Search for the cell housing the specified text and yield its (X, Y) center coordinate. 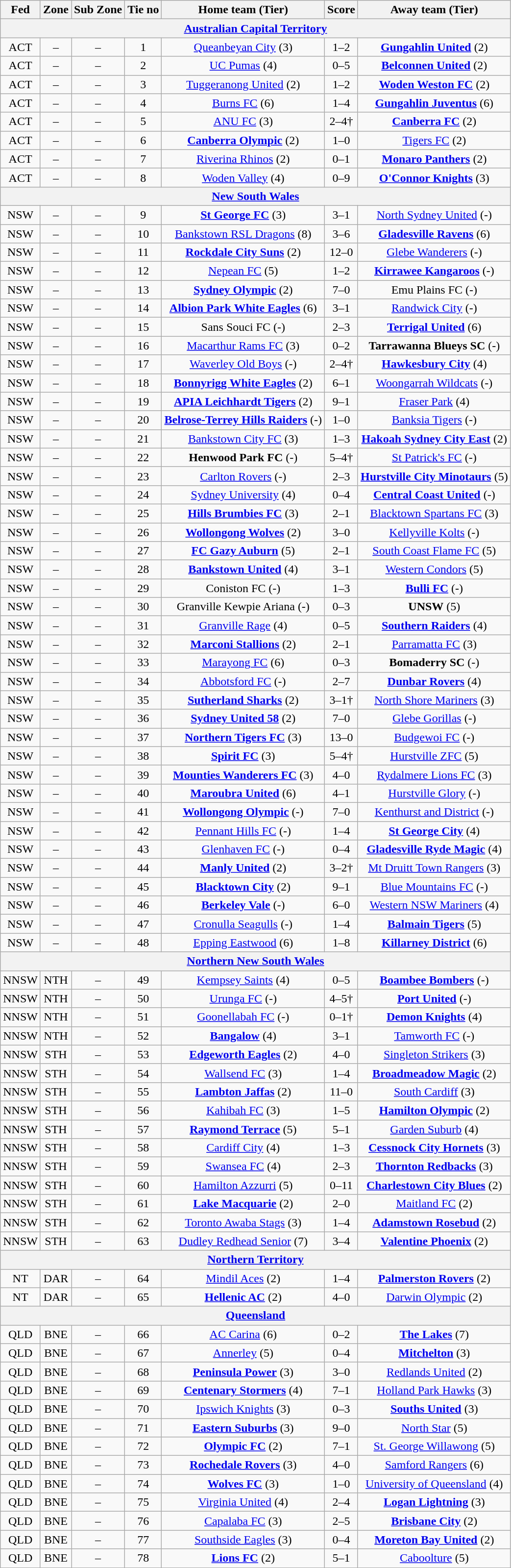
Henwood Park FC (-) (243, 457)
North Shore Mariners (3) (434, 700)
37 (143, 737)
Epping Eastwood (6) (243, 943)
0–1 (341, 159)
O'Connor Knights (3) (434, 177)
Gungahlin United (2) (434, 47)
Wolves FC (3) (243, 1484)
Garden Suburb (4) (434, 1129)
20 (143, 420)
9 (143, 215)
2 (143, 66)
2–0 (341, 1204)
53 (143, 1054)
Lambton Jaffas (2) (243, 1092)
15 (143, 327)
54 (143, 1073)
AC Carina (6) (243, 1334)
Eastern Suburbs (3) (243, 1428)
70 (143, 1409)
Sutherland Sharks (2) (243, 700)
Bankstown RSL Dragons (8) (243, 234)
60 (143, 1185)
Woden Weston FC (2) (434, 84)
74 (143, 1484)
18 (143, 383)
Mindil Aces (2) (243, 1278)
Central Coast United (-) (434, 495)
19 (143, 401)
Granville Kewpie Ariana (-) (243, 607)
66 (143, 1334)
Centenary Stormers (4) (243, 1390)
22 (143, 457)
Wollongong Olympic (-) (243, 812)
Berkeley Vale (-) (243, 905)
Northern Tigers FC (3) (243, 737)
Australian Capital Territory (256, 28)
Hamilton Olympic (2) (434, 1110)
Northern Territory (256, 1260)
St. George Willawong (5) (434, 1446)
1–5 (341, 1110)
Lions FC (2) (243, 1558)
69 (143, 1390)
35 (143, 700)
76 (143, 1521)
Blue Mountains FC (-) (434, 887)
Moreton Bay United (2) (434, 1540)
1–8 (341, 943)
Hamilton Azzurri (5) (243, 1185)
45 (143, 887)
0–1† (341, 1017)
51 (143, 1017)
St George FC (3) (243, 215)
Darwin Olympic (2) (434, 1297)
Tarrawanna Blueys SC (-) (434, 346)
Terrigal United (6) (434, 327)
Southern Raiders (4) (434, 625)
Hurstville Glory (-) (434, 793)
38 (143, 756)
1 (143, 47)
Ipswich Knights (3) (243, 1409)
Riverina Rhinos (2) (243, 159)
Western Condors (5) (434, 570)
0–11 (341, 1185)
Bangalow (4) (243, 1036)
Parramatta FC (3) (434, 644)
Sub Zone (98, 10)
Hellenic AC (2) (243, 1297)
APIA Leichhardt Tigers (2) (243, 401)
Blacktown Spartans FC (3) (434, 513)
Sans Souci FC (-) (243, 327)
17 (143, 364)
Kellyville Kolts (-) (434, 532)
Glenhaven FC (-) (243, 849)
Bomaderry SC (-) (434, 663)
55 (143, 1092)
49 (143, 980)
Sydney Olympic (2) (243, 290)
Kirrawee Kangaroos (-) (434, 271)
Canberra FC (2) (434, 122)
Hurstville City Minotaurs (5) (434, 476)
64 (143, 1278)
12–0 (341, 252)
44 (143, 868)
Tuggeranong United (2) (243, 84)
Macarthur Rams FC (3) (243, 346)
28 (143, 570)
Toronto Awaba Stags (3) (243, 1222)
Hawkesbury City (4) (434, 364)
6 (143, 140)
61 (143, 1204)
Raymond Terrace (5) (243, 1129)
2–4 (341, 1502)
Port United (-) (434, 998)
Killarney District (6) (434, 943)
73 (143, 1465)
Gladesville Ravens (6) (434, 234)
Rochedale Rovers (3) (243, 1465)
Mitchelton (3) (434, 1353)
2–7 (341, 681)
Capalaba FC (3) (243, 1521)
3–2† (341, 868)
7 (143, 159)
Cardiff City (4) (243, 1148)
36 (143, 719)
9–0 (341, 1428)
21 (143, 439)
39 (143, 774)
Olympic FC (2) (243, 1446)
Fed (21, 10)
St Patrick's FC (-) (434, 457)
Home team (Tier) (243, 10)
Northern New South Wales (256, 961)
34 (143, 681)
Spirit FC (3) (243, 756)
13–0 (341, 737)
Fraser Park (4) (434, 401)
3–4 (341, 1241)
3 (143, 84)
Coniston FC (-) (243, 588)
52 (143, 1036)
11 (143, 252)
Virginia United (4) (243, 1502)
32 (143, 644)
North Star (5) (434, 1428)
Waverley Old Boys (-) (243, 364)
Kempsey Saints (4) (243, 980)
65 (143, 1297)
Tamworth FC (-) (434, 1036)
12 (143, 271)
Caboolture (5) (434, 1558)
Souths United (3) (434, 1409)
Wallsend FC (3) (243, 1073)
Mounties Wanderers FC (3) (243, 774)
Western NSW Mariners (4) (434, 905)
Marayong FC (6) (243, 663)
South Coast Flame FC (5) (434, 551)
Kenthurst and District (-) (434, 812)
4–5† (341, 998)
Carlton Rovers (-) (243, 476)
UC Pumas (4) (243, 66)
14 (143, 308)
Rockdale City Suns (2) (243, 252)
5 (143, 122)
63 (143, 1241)
Sydney United 58 (2) (243, 719)
13 (143, 290)
25 (143, 513)
Adamstown Rosebud (2) (434, 1222)
Monaro Panthers (2) (434, 159)
Urunga FC (-) (243, 998)
University of Queensland (4) (434, 1484)
Charlestown City Blues (2) (434, 1185)
St George City (4) (434, 831)
Glebe Gorillas (-) (434, 719)
Granville Rage (4) (243, 625)
Albion Park White Eagles (6) (243, 308)
50 (143, 998)
Thornton Redbacks (3) (434, 1167)
Mt Druitt Town Rangers (3) (434, 868)
Tigers FC (2) (434, 140)
2–5 (341, 1521)
South Cardiff (3) (434, 1092)
41 (143, 812)
Woden Valley (4) (243, 177)
Cronulla Seagulls (-) (243, 924)
Maitland FC (2) (434, 1204)
Boambee Bombers (-) (434, 980)
Edgeworth Eagles (2) (243, 1054)
Score (341, 10)
The Lakes (7) (434, 1334)
40 (143, 793)
68 (143, 1371)
Burns FC (6) (243, 103)
Singleton Strikers (3) (434, 1054)
Banksia Tigers (-) (434, 420)
62 (143, 1222)
ANU FC (3) (243, 122)
FC Gazy Auburn (5) (243, 551)
Dudley Redhead Senior (7) (243, 1241)
Southside Eagles (3) (243, 1540)
77 (143, 1540)
Samford Rangers (6) (434, 1465)
Belrose-Terrey Hills Raiders (-) (243, 420)
57 (143, 1129)
Valentine Phoenix (2) (434, 1241)
6–1 (341, 383)
Wollongong Wolves (2) (243, 532)
24 (143, 495)
Annerley (5) (243, 1353)
Tie no (143, 10)
Bulli FC (-) (434, 588)
Canberra Olympic (2) (243, 140)
Gungahlin Juventus (6) (434, 103)
75 (143, 1502)
78 (143, 1558)
4 (143, 103)
30 (143, 607)
Brisbane City (2) (434, 1521)
Queanbeyan City (3) (243, 47)
Palmerston Rovers (2) (434, 1278)
Glebe Wanderers (-) (434, 252)
46 (143, 905)
Maroubra United (6) (243, 793)
Manly United (2) (243, 868)
Pennant Hills FC (-) (243, 831)
Bankstown United (4) (243, 570)
Goonellabah FC (-) (243, 1017)
31 (143, 625)
Holland Park Hawks (3) (434, 1390)
Demon Knights (4) (434, 1017)
Hills Brumbies FC (3) (243, 513)
3–1† (341, 700)
Redlands United (2) (434, 1371)
Gladesville Ryde Magic (4) (434, 849)
Randwick City (-) (434, 308)
Away team (Tier) (434, 10)
Broadmeadow Magic (2) (434, 1073)
8 (143, 177)
42 (143, 831)
Peninsula Power (3) (243, 1371)
Dunbar Rovers (4) (434, 681)
33 (143, 663)
Blacktown City (2) (243, 887)
Bonnyrigg White Eagles (2) (243, 383)
Bankstown City FC (3) (243, 439)
47 (143, 924)
Logan Lightning (3) (434, 1502)
59 (143, 1167)
Lake Macquarie (2) (243, 1204)
3–6 (341, 234)
Cessnock City Hornets (3) (434, 1148)
Sydney University (4) (243, 495)
Budgewoi FC (-) (434, 737)
New South Wales (256, 196)
Rydalmere Lions FC (3) (434, 774)
4–1 (341, 793)
Hakoah Sydney City East (2) (434, 439)
71 (143, 1428)
UNSW (5) (434, 607)
67 (143, 1353)
Hurstville ZFC (5) (434, 756)
Zone (56, 10)
Belconnen United (2) (434, 66)
North Sydney United (-) (434, 215)
58 (143, 1148)
0–9 (341, 177)
Emu Plains FC (-) (434, 290)
27 (143, 551)
56 (143, 1110)
48 (143, 943)
29 (143, 588)
Queensland (256, 1316)
6–0 (341, 905)
72 (143, 1446)
26 (143, 532)
Kahibah FC (3) (243, 1110)
Balmain Tigers (5) (434, 924)
Abbotsford FC (-) (243, 681)
Woongarrah Wildcats (-) (434, 383)
10 (143, 234)
Swansea FC (4) (243, 1167)
43 (143, 849)
16 (143, 346)
Marconi Stallions (2) (243, 644)
11–0 (341, 1092)
Nepean FC (5) (243, 271)
23 (143, 476)
